Extract the (x, y) coordinate from the center of the cell holding the provided text.  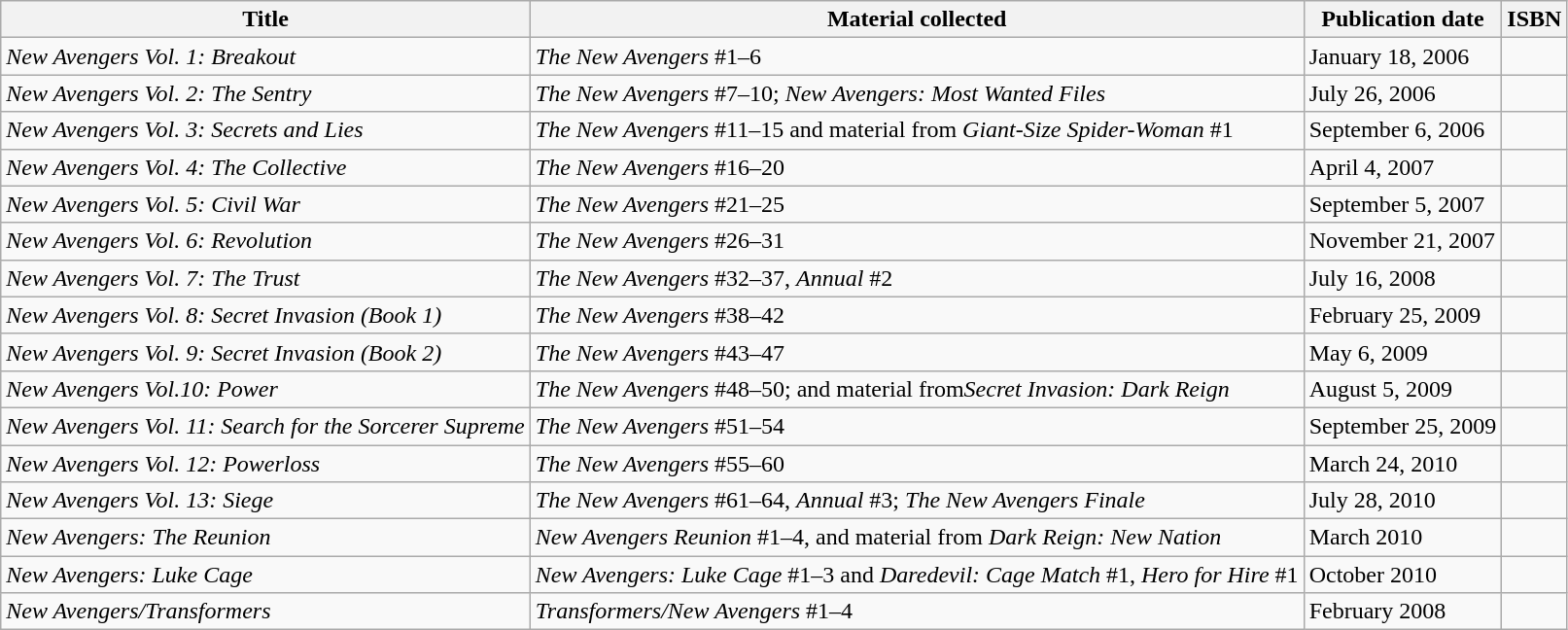
New Avengers Vol. 2: The Sentry (266, 93)
February 25, 2009 (1403, 315)
April 4, 2007 (1403, 167)
March 24, 2010 (1403, 464)
New Avengers: Luke Cage #1–3 and Daredevil: Cage Match #1, Hero for Hire #1 (917, 575)
ISBN (1534, 19)
July 28, 2010 (1403, 501)
September 25, 2009 (1403, 426)
November 21, 2007 (1403, 241)
Publication date (1403, 19)
The New Avengers #7–10; New Avengers: Most Wanted Files (917, 93)
The New Avengers #16–20 (917, 167)
September 5, 2007 (1403, 204)
New Avengers Reunion #1–4, and material from Dark Reign: New Nation (917, 538)
Material collected (917, 19)
New Avengers: The Reunion (266, 538)
The New Avengers #48–50; and material fromSecret Invasion: Dark Reign (917, 389)
Title (266, 19)
New Avengers Vol. 12: Powerloss (266, 464)
March 2010 (1403, 538)
July 26, 2006 (1403, 93)
New Avengers Vol. 8: Secret Invasion (Book 1) (266, 315)
August 5, 2009 (1403, 389)
The New Avengers #26–31 (917, 241)
The New Avengers #61–64, Annual #3; The New Avengers Finale (917, 501)
New Avengers Vol. 3: Secrets and Lies (266, 130)
February 2008 (1403, 612)
The New Avengers #43–47 (917, 352)
May 6, 2009 (1403, 352)
The New Avengers #38–42 (917, 315)
New Avengers Vol. 13: Siege (266, 501)
The New Avengers #55–60 (917, 464)
New Avengers Vol. 9: Secret Invasion (Book 2) (266, 352)
New Avengers/Transformers (266, 612)
July 16, 2008 (1403, 278)
The New Avengers #32–37, Annual #2 (917, 278)
The New Avengers #21–25 (917, 204)
Transformers/New Avengers #1–4 (917, 612)
New Avengers Vol.10: Power (266, 389)
The New Avengers #51–54 (917, 426)
October 2010 (1403, 575)
The New Avengers #1–6 (917, 56)
New Avengers Vol. 6: Revolution (266, 241)
New Avengers Vol. 5: Civil War (266, 204)
January 18, 2006 (1403, 56)
New Avengers Vol. 1: Breakout (266, 56)
New Avengers Vol. 4: The Collective (266, 167)
New Avengers Vol. 11: Search for the Sorcerer Supreme (266, 426)
The New Avengers #11–15 and material from Giant-Size Spider-Woman #1 (917, 130)
New Avengers Vol. 7: The Trust (266, 278)
New Avengers: Luke Cage (266, 575)
September 6, 2006 (1403, 130)
